Capture the cell that displays the provided text and extract its [x, y] central coordinate. 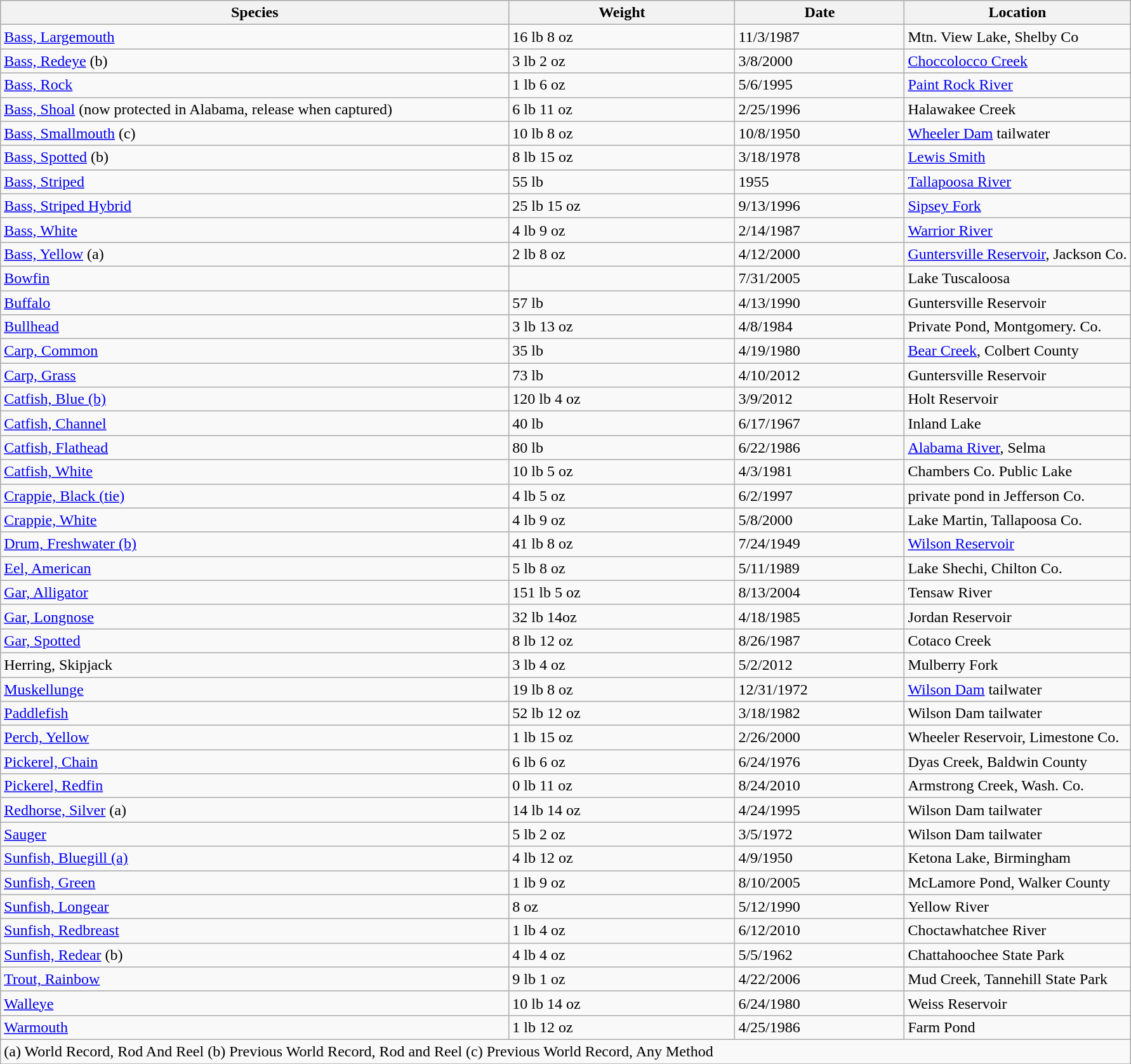
Bass, Rock [255, 85]
Private Pond, Montgomery. Co. [1017, 327]
6/17/1967 [820, 423]
5/5/1962 [820, 955]
Bass, Redeye (b) [255, 61]
Sunfish, Redbreast [255, 931]
4/3/1981 [820, 472]
3 lb 4 oz [622, 665]
Wilson Reservoir [1017, 544]
Pickerel, Redfin [255, 786]
Bass, Smallmouth (c) [255, 133]
Bass, Yellow (a) [255, 254]
Lake Shechi, Chilton Co. [1017, 568]
9 lb 1 oz [622, 979]
1 lb 15 oz [622, 738]
2/14/1987 [820, 230]
40 lb [622, 423]
Jordan Reservoir [1017, 616]
Location [1017, 13]
Trout, Rainbow [255, 979]
80 lb [622, 448]
8/26/1987 [820, 641]
Bass, Spotted (b) [255, 157]
Muskellunge [255, 689]
9/13/1996 [820, 206]
8 oz [622, 907]
Gar, Spotted [255, 641]
8/24/2010 [820, 786]
Gar, Longnose [255, 616]
McLamore Pond, Walker County [1017, 882]
11/3/1987 [820, 37]
Gar, Alligator [255, 592]
Sunfish, Green [255, 882]
Pickerel, Chain [255, 762]
7/31/2005 [820, 278]
12/31/1972 [820, 689]
Bass, Striped [255, 182]
private pond in Jefferson Co. [1017, 496]
3/18/1982 [820, 714]
Bear Creek, Colbert County [1017, 351]
Carp, Common [255, 351]
4/8/1984 [820, 327]
Chambers Co. Public Lake [1017, 472]
Species [255, 13]
1 lb 9 oz [622, 882]
4/13/1990 [820, 303]
2 lb 8 oz [622, 254]
Bullhead [255, 327]
1 lb 12 oz [622, 1027]
Sauger [255, 834]
55 lb [622, 182]
Tallapoosa River [1017, 182]
1955 [820, 182]
Mud Creek, Tannehill State Park [1017, 979]
19 lb 8 oz [622, 689]
32 lb 14oz [622, 616]
Lake Martin, Tallapoosa Co. [1017, 520]
8 lb 12 oz [622, 641]
Tensaw River [1017, 592]
Date [820, 13]
Walleye [255, 1003]
3 lb 13 oz [622, 327]
10 lb 5 oz [622, 472]
Warrior River [1017, 230]
52 lb 12 oz [622, 714]
4 lb 12 oz [622, 858]
3 lb 2 oz [622, 61]
2/26/2000 [820, 738]
Catfish, Blue (b) [255, 399]
Guntersville Reservoir, Jackson Co. [1017, 254]
0 lb 11 oz [622, 786]
Lake Tuscaloosa [1017, 278]
Dyas Creek, Baldwin County [1017, 762]
Buffalo [255, 303]
6/24/1980 [820, 1003]
1 lb 4 oz [622, 931]
4/9/1950 [820, 858]
16 lb 8 oz [622, 37]
Wheeler Reservoir, Limestone Co. [1017, 738]
10 lb 14 oz [622, 1003]
10/8/1950 [820, 133]
Carp, Grass [255, 375]
4/19/1980 [820, 351]
4/22/2006 [820, 979]
5/6/1995 [820, 85]
Catfish, White [255, 472]
Sunfish, Bluegill (a) [255, 858]
Catfish, Flathead [255, 448]
3/5/1972 [820, 834]
4/10/2012 [820, 375]
5 lb 8 oz [622, 568]
4 lb 4 oz [622, 955]
Sunfish, Redear (b) [255, 955]
8/13/2004 [820, 592]
Bass, Striped Hybrid [255, 206]
6 lb 11 oz [622, 109]
6 lb 6 oz [622, 762]
Mulberry Fork [1017, 665]
4/12/2000 [820, 254]
Choctawhatchee River [1017, 931]
Mtn. View Lake, Shelby Co [1017, 37]
3/9/2012 [820, 399]
Perch, Yellow [255, 738]
Wheeler Dam tailwater [1017, 133]
1 lb 6 oz [622, 85]
14 lb 14 oz [622, 810]
73 lb [622, 375]
3/8/2000 [820, 61]
Eel, American [255, 568]
151 lb 5 oz [622, 592]
6/12/2010 [820, 931]
3/18/1978 [820, 157]
Catfish, Channel [255, 423]
Inland Lake [1017, 423]
8/10/2005 [820, 882]
57 lb [622, 303]
(a) World Record, Rod And Reel (b) Previous World Record, Rod and Reel (c) Previous World Record, Any Method [565, 1051]
Crappie, Black (tie) [255, 496]
Crappie, White [255, 520]
5/8/2000 [820, 520]
Halawakee Creek [1017, 109]
8 lb 15 oz [622, 157]
2/25/1996 [820, 109]
5/11/1989 [820, 568]
Weight [622, 13]
Warmouth [255, 1027]
Bass, White [255, 230]
25 lb 15 oz [622, 206]
Chattahoochee State Park [1017, 955]
Choccolocco Creek [1017, 61]
4 lb 5 oz [622, 496]
41 lb 8 oz [622, 544]
5/2/2012 [820, 665]
5/12/1990 [820, 907]
Sipsey Fork [1017, 206]
Herring, Skipjack [255, 665]
6/24/1976 [820, 762]
6/22/1986 [820, 448]
Redhorse, Silver (a) [255, 810]
6/2/1997 [820, 496]
35 lb [622, 351]
Yellow River [1017, 907]
Alabama River, Selma [1017, 448]
Ketona Lake, Birmingham [1017, 858]
Sunfish, Longear [255, 907]
120 lb 4 oz [622, 399]
Cotaco Creek [1017, 641]
Holt Reservoir [1017, 399]
Bass, Largemouth [255, 37]
Lewis Smith [1017, 157]
Bowfin [255, 278]
Farm Pond [1017, 1027]
Drum, Freshwater (b) [255, 544]
10 lb 8 oz [622, 133]
Paint Rock River [1017, 85]
Weiss Reservoir [1017, 1003]
7/24/1949 [820, 544]
Paddlefish [255, 714]
4/24/1995 [820, 810]
4/18/1985 [820, 616]
4/25/1986 [820, 1027]
5 lb 2 oz [622, 834]
Armstrong Creek, Wash. Co. [1017, 786]
Bass, Shoal (now protected in Alabama, release when captured) [255, 109]
